For the text-containing cell, return its midpoint in [X, Y] coordinate format. 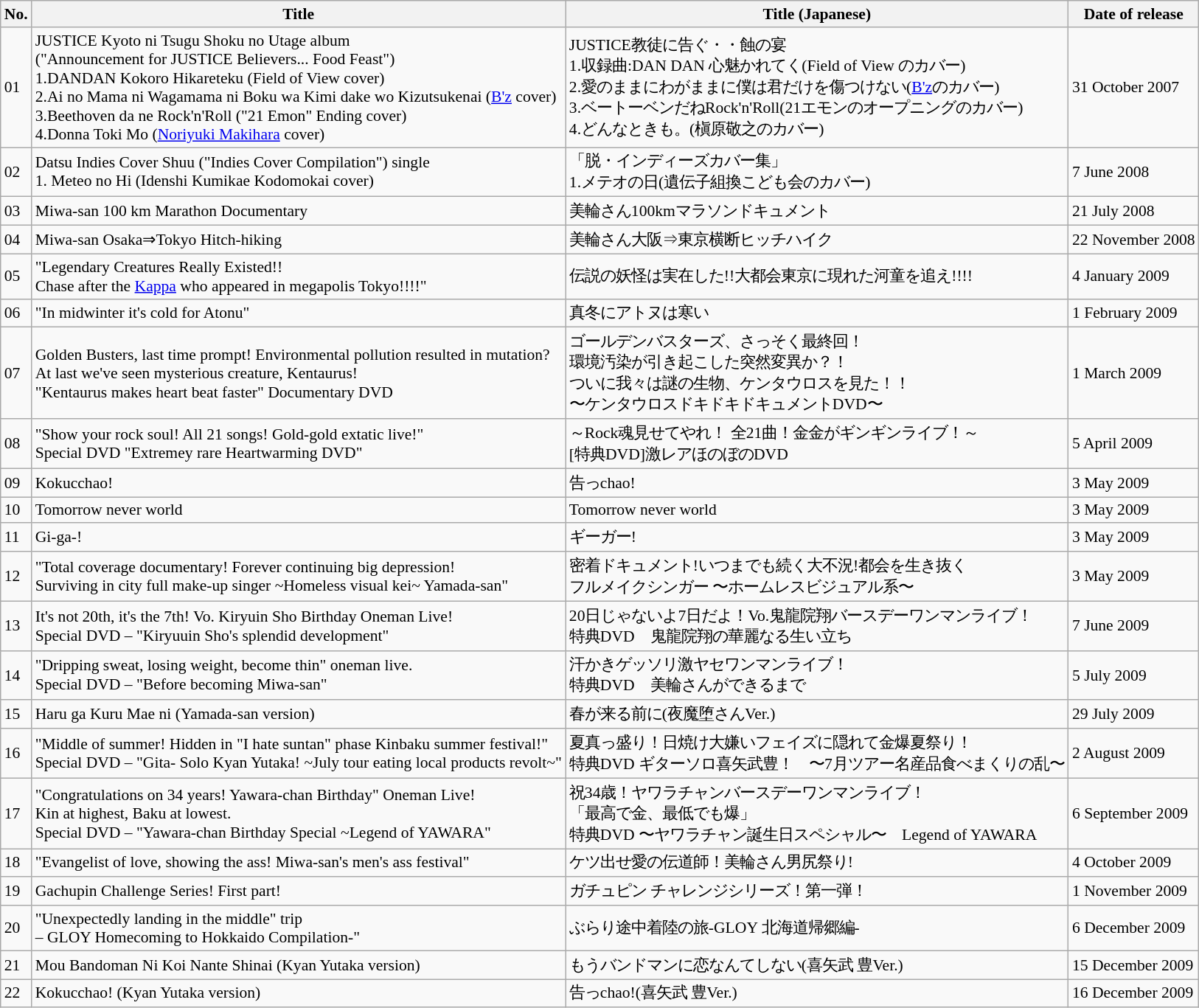
06 [16, 313]
ケツ出せ愛の伝道師！美輪さん男尻祭り! [817, 863]
7 June 2008 [1134, 173]
13 [16, 625]
17 [16, 813]
21 [16, 964]
1 November 2009 [1134, 892]
12 [16, 577]
04 [16, 240]
Miwa-san Osaka⇒Tokyo Hitch-hiking [299, 240]
6 September 2009 [1134, 813]
No. [16, 14]
ギーガー! [817, 538]
Kokucchao! (Kyan Yutaka version) [299, 994]
"In midwinter it's cold for Atonu" [299, 313]
14 [16, 675]
伝説の妖怪は実在した!!大都会東京に現れた河童を追え!!!! [817, 276]
春が来る前に(夜魔堕さんVer.) [817, 715]
15 [16, 715]
JUSTICE教徒に告ぐ・・蝕の宴1.収録曲:DAN DAN 心魅かれてく(Field of View のカバー)2.愛のままにわがままに僕は君だけを傷つけない(B'zのカバー)3.ベートーベンだねRock'n'Roll(21エモンのオープニングのカバー)4.どんなときも。(槇原敬之のカバー) [817, 87]
22 November 2008 [1134, 240]
"Legendary Creatures Really Existed!!Chase after the Kappa who appeared in megapolis Tokyo!!!!" [299, 276]
19 [16, 892]
29 July 2009 [1134, 715]
ぶらり途中着陸の旅-GLOY 北海道帰郷編- [817, 928]
～Rock魂見せてやれ！ 全21曲！金金がギンギンライブ！～[特典DVD]激レアほのぼのDVD [817, 444]
Title (Japanese) [817, 14]
09 [16, 482]
4 January 2009 [1134, 276]
ゴールデンバスターズ、さっそく最終回！環境汚染が引き起こした突然変異か？！ついに我々は謎の生物、ケンタウロスを見た！！〜ケンタウロスドキドキドキュメントDVD〜 [817, 373]
もうバンドマンに恋なんてしない(喜矢武 豊Ver.) [817, 964]
1 March 2009 [1134, 373]
Kokucchao! [299, 482]
"Total coverage documentary! Forever continuing big depression!Surviving in city full make-up singer ~Homeless visual kei~ Yamada-san" [299, 577]
Date of release [1134, 14]
05 [16, 276]
2 August 2009 [1134, 754]
汗かきゲッソリ激ヤセワンマンライブ！ 特典DVD 美輪さんができるまで [817, 675]
美輪さん100kmマラソンドキュメント [817, 211]
20 [16, 928]
01 [16, 87]
告っchao!(喜矢武 豊Ver.) [817, 994]
It's not 20th, it's the 7th! Vo. Kiryuin Sho Birthday Oneman Live!Special DVD – "Kiryuuin Sho's splendid development" [299, 625]
"Unexpectedly landing in the middle" trip– GLOY Homecoming to Hokkaido Compilation-" [299, 928]
夏真っ盛り！日焼け大嫌いフェイズに隠れて金爆夏祭り！特典DVD ギターソロ喜矢武豊！ 〜7月ツアー名産品食べまくりの乱〜 [817, 754]
03 [16, 211]
5 April 2009 [1134, 444]
20日じゃないよ7日だよ！Vo.鬼龍院翔バースデーワンマンライブ！ 特典DVD 鬼龍院翔の華麗なる生い立ち [817, 625]
31 October 2007 [1134, 87]
祝34歳！ヤワラチャンバースデーワンマンライブ！「最高で金、最低でも爆」 特典DVD 〜ヤワラチャン誕生日スペシャル〜 Legend of YAWARA [817, 813]
密着ドキュメント!いつまでも続く大不況!都会を生き抜くフルメイクシンガー 〜ホームレスビジュアル系〜 [817, 577]
1 February 2009 [1134, 313]
22 [16, 994]
02 [16, 173]
15 December 2009 [1134, 964]
Miwa-san 100 km Marathon Documentary [299, 211]
16 [16, 754]
Gi-ga-! [299, 538]
6 December 2009 [1134, 928]
美輪さん大阪⇒東京横断ヒッチハイク [817, 240]
4 October 2009 [1134, 863]
真冬にアトヌは寒い [817, 313]
08 [16, 444]
07 [16, 373]
11 [16, 538]
告っchao! [817, 482]
Haru ga Kuru Mae ni (Yamada-san version) [299, 715]
10 [16, 510]
16 December 2009 [1134, 994]
"Evangelist of love, showing the ass! Miwa-san's men's ass festival" [299, 863]
Title [299, 14]
Mou Bandoman Ni Koi Nante Shinai (Kyan Yutaka version) [299, 964]
"Show your rock soul! All 21 songs! Gold-gold extatic live!"Special DVD "Extremey rare Heartwarming DVD" [299, 444]
「脱・インディーズカバー集」1.メテオの日(遺伝子組換こども会のカバー) [817, 173]
5 July 2009 [1134, 675]
18 [16, 863]
Datsu Indies Cover Shuu ("Indies Cover Compilation") single 1. Meteo no Hi (Idenshi Kumikae Kodomokai cover) [299, 173]
ガチュピン チャレンジシリーズ！第一弾！ [817, 892]
7 June 2009 [1134, 625]
21 July 2008 [1134, 211]
Gachupin Challenge Series! First part! [299, 892]
"Dripping sweat, losing weight, become thin" oneman live.Special DVD – "Before becoming Miwa-san" [299, 675]
